For the text-containing cell, return its midpoint in [X, Y] coordinate format. 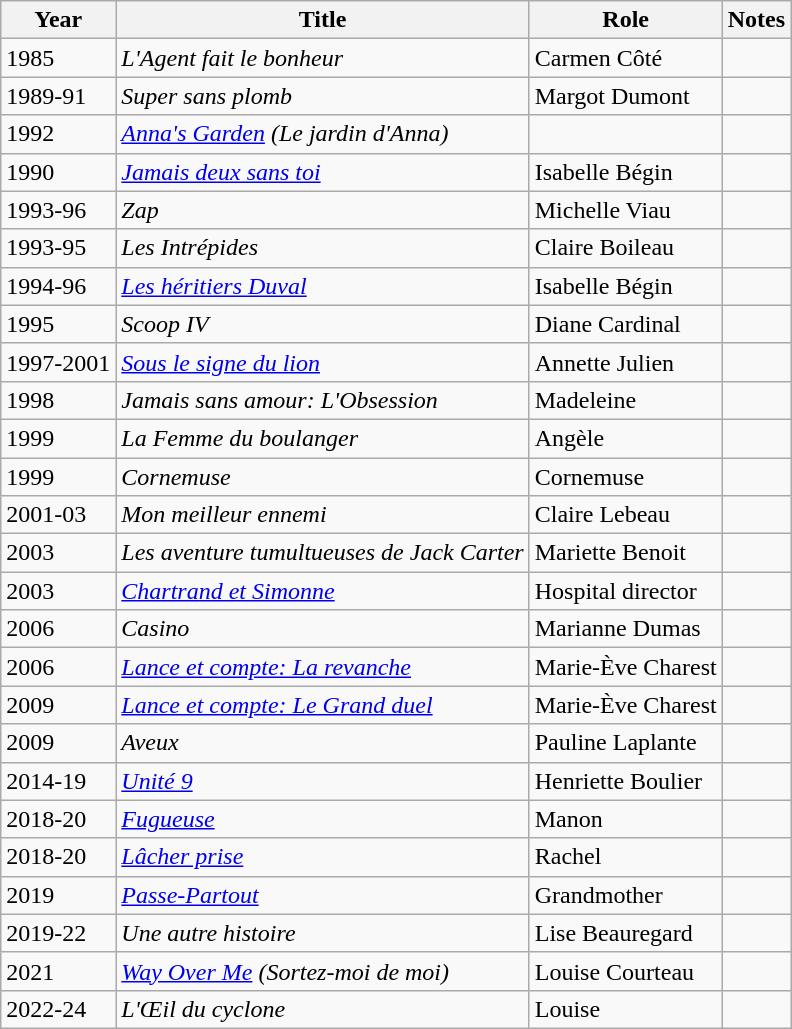
Annette Julien [626, 362]
Aveux [322, 743]
Fugueuse [322, 819]
Jamais sans amour: L'Obsession [322, 400]
1997-2001 [58, 362]
La Femme du boulanger [322, 438]
Une autre histoire [322, 933]
2022-24 [58, 1009]
2014-19 [58, 781]
1990 [58, 172]
Pauline Laplante [626, 743]
Role [626, 20]
2019 [58, 895]
Madeleine [626, 400]
Carmen Côté [626, 58]
1985 [58, 58]
Diane Cardinal [626, 324]
Hospital director [626, 591]
Margot Dumont [626, 96]
Louise [626, 1009]
Claire Boileau [626, 248]
Lâcher prise [322, 857]
Anna's Garden (Le jardin d'Anna) [322, 134]
1993-96 [58, 210]
1998 [58, 400]
Claire Lebeau [626, 515]
1993-95 [58, 248]
Year [58, 20]
Jamais deux sans toi [322, 172]
Angèle [626, 438]
2019-22 [58, 933]
1994-96 [58, 286]
Louise Courteau [626, 971]
Lance et compte: La revanche [322, 667]
Scoop IV [322, 324]
Sous le signe du lion [322, 362]
Chartrand et Simonne [322, 591]
Casino [322, 629]
Les aventure tumultueuses de Jack Carter [322, 553]
Lance et compte: Le Grand duel [322, 705]
Title [322, 20]
1995 [58, 324]
Manon [626, 819]
1992 [58, 134]
Super sans plomb [322, 96]
Henriette Boulier [626, 781]
Mon meilleur ennemi [322, 515]
Rachel [626, 857]
2001-03 [58, 515]
2021 [58, 971]
Grandmother [626, 895]
Michelle Viau [626, 210]
Unité 9 [322, 781]
Passe-Partout [322, 895]
Mariette Benoit [626, 553]
Lise Beauregard [626, 933]
Zap [322, 210]
1989-91 [58, 96]
Les Intrépides [322, 248]
Notes [756, 20]
Marianne Dumas [626, 629]
Way Over Me (Sortez-moi de moi) [322, 971]
Les héritiers Duval [322, 286]
L'Agent fait le bonheur [322, 58]
L'Œil du cyclone [322, 1009]
